Find where the given text appears and provide that cell's center as [X, Y] coordinate. 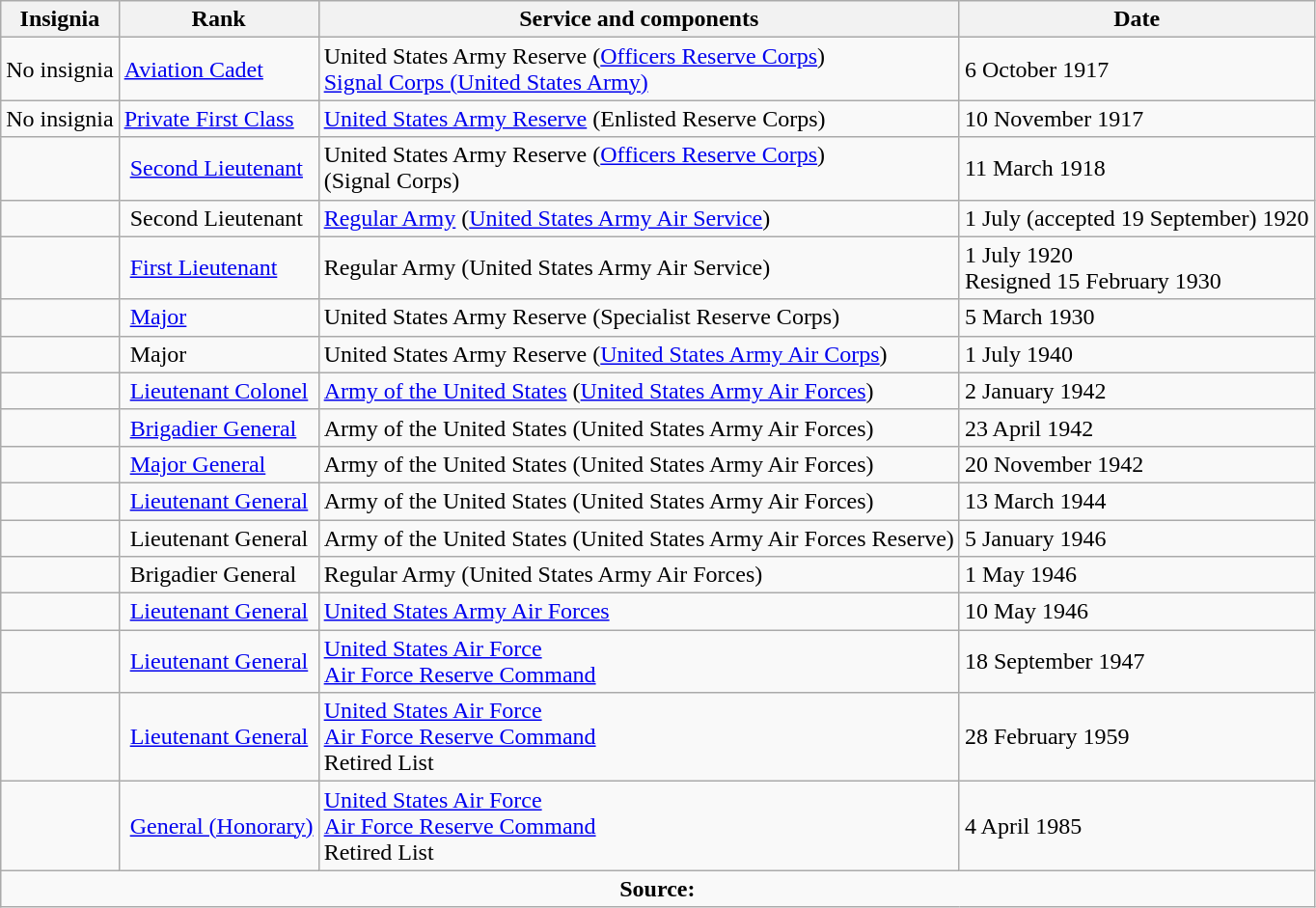
5 January 1946 [1137, 537]
1 July 1940 [1137, 354]
First Lieutenant [218, 268]
1 May 1946 [1137, 575]
Service and components [639, 19]
6 October 1917 [1137, 69]
4 April 1985 [1137, 826]
23 April 1942 [1137, 427]
Insignia [60, 19]
United States Army Air Forces [639, 612]
Date [1137, 19]
General (Honorary) [218, 826]
Rank [218, 19]
Regular Army (United States Army Air Forces) [639, 575]
18 September 1947 [1137, 662]
United States Army Reserve (United States Army Air Corps) [639, 354]
Source: [658, 889]
United States Army Reserve (Specialist Reserve Corps) [639, 317]
10 November 1917 [1137, 119]
28 February 1959 [1137, 737]
United States Air ForceAir Force Reserve Command [639, 662]
United States Army Reserve (Enlisted Reserve Corps) [639, 119]
10 May 1946 [1137, 612]
Major General [218, 464]
11 March 1918 [1137, 168]
13 March 1944 [1137, 501]
20 November 1942 [1137, 464]
United States Army Reserve (Officers Reserve Corps)(Signal Corps) [639, 168]
1 July 1920Resigned 15 February 1930 [1137, 268]
5 March 1930 [1137, 317]
Private First Class [218, 119]
Aviation Cadet [218, 69]
1 July (accepted 19 September) 1920 [1137, 218]
United States Army Reserve (Officers Reserve Corps)Signal Corps (United States Army) [639, 69]
Lieutenant Colonel [218, 391]
Army of the United States (United States Army Air Forces Reserve) [639, 537]
2 January 1942 [1137, 391]
